Determine the [X, Y] coordinate at the center of the cell enclosing the given text.  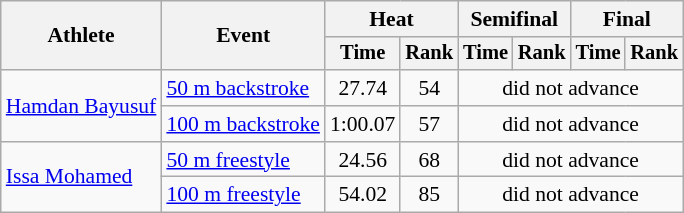
Event [243, 36]
50 m backstroke [243, 88]
85 [429, 195]
24.56 [362, 160]
Heat [392, 19]
57 [429, 124]
Final [627, 19]
Hamdan Bayusuf [82, 106]
1:00.07 [362, 124]
100 m backstroke [243, 124]
Issa Mohamed [82, 178]
54 [429, 88]
54.02 [362, 195]
27.74 [362, 88]
68 [429, 160]
Semifinal [514, 19]
50 m freestyle [243, 160]
Athlete [82, 36]
100 m freestyle [243, 195]
